Provide the (x, y) coordinate of the cell's center where the given text is located.  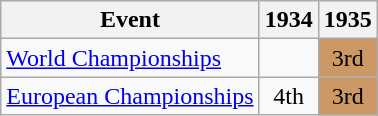
4th (288, 96)
Event (130, 20)
World Championships (130, 58)
European Championships (130, 96)
1934 (288, 20)
1935 (348, 20)
